Pinpoint the cell where the given text exists, returning its [x, y] midpoint coordinate. 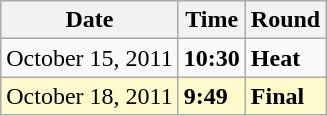
Date [90, 20]
9:49 [212, 96]
Time [212, 20]
October 18, 2011 [90, 96]
Round [285, 20]
October 15, 2011 [90, 58]
10:30 [212, 58]
Heat [285, 58]
Final [285, 96]
